From the cell containing the given text, extract its center point as (x, y) coordinate. 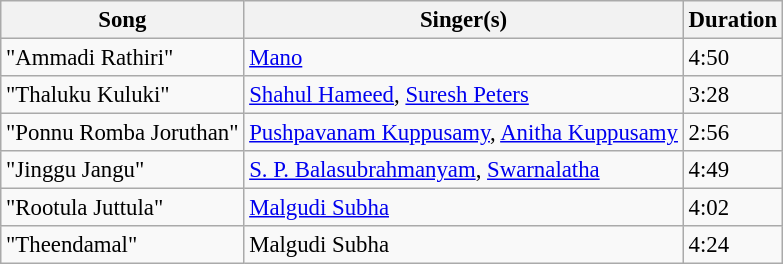
4:50 (732, 58)
3:28 (732, 95)
"Thaluku Kuluki" (122, 95)
Mano (464, 58)
4:02 (732, 208)
Duration (732, 20)
4:24 (732, 245)
"Ammadi Rathiri" (122, 58)
Singer(s) (464, 20)
Song (122, 20)
"Theendamal" (122, 245)
"Jinggu Jangu" (122, 170)
Pushpavanam Kuppusamy, Anitha Kuppusamy (464, 133)
"Rootula Juttula" (122, 208)
Shahul Hameed, Suresh Peters (464, 95)
4:49 (732, 170)
2:56 (732, 133)
S. P. Balasubrahmanyam, Swarnalatha (464, 170)
"Ponnu Romba Joruthan" (122, 133)
